Provide the (X, Y) coordinate of the cell's center where the given text is located.  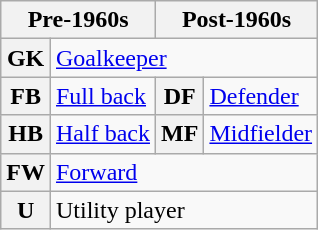
Midfielder (261, 134)
DF (180, 96)
Goalkeeper (184, 58)
MF (180, 134)
FB (26, 96)
Pre-1960s (78, 20)
Defender (261, 96)
Half back (102, 134)
Utility player (184, 210)
FW (26, 172)
Full back (102, 96)
Forward (184, 172)
HB (26, 134)
U (26, 210)
GK (26, 58)
Post-1960s (237, 20)
